Capture the cell that displays the provided text and extract its (x, y) central coordinate. 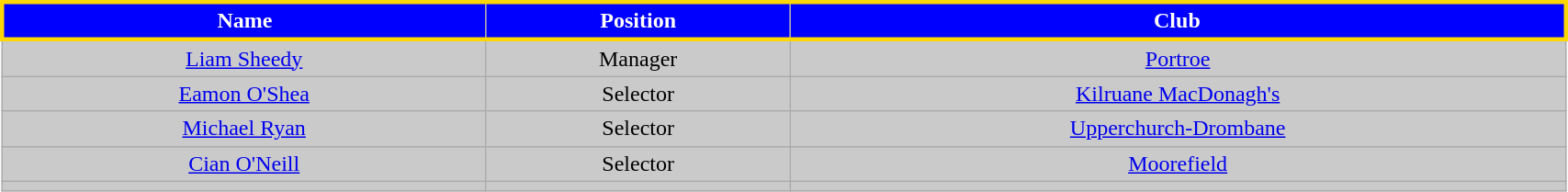
Michael Ryan (244, 129)
Cian O'Neill (244, 164)
Kilruane MacDonagh's (1178, 94)
Moorefield (1178, 164)
Portroe (1178, 58)
Position (637, 20)
Upperchurch-Drombane (1178, 129)
Eamon O'Shea (244, 94)
Club (1178, 20)
Manager (637, 58)
Liam Sheedy (244, 58)
Name (244, 20)
